Return the [x, y] coordinate for the center point of the cell that contains the specified text.  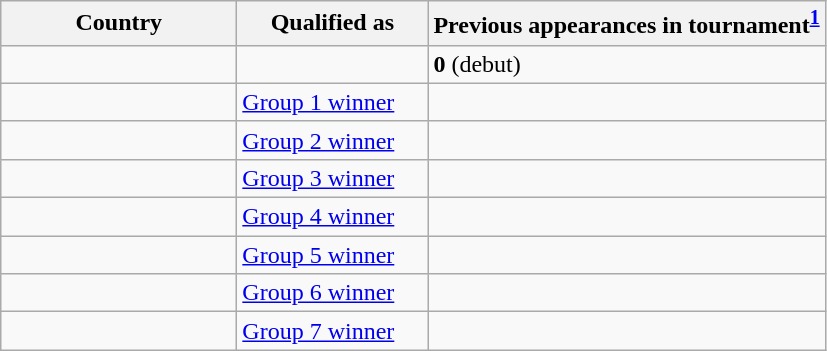
Group 3 winner [332, 178]
Group 7 winner [332, 331]
Previous appearances in tournament1 [626, 24]
Qualified as [332, 24]
Group 4 winner [332, 217]
0 (debut) [626, 64]
Group 6 winner [332, 293]
Country [119, 24]
Group 2 winner [332, 140]
Group 1 winner [332, 102]
Group 5 winner [332, 255]
